Extract the [X, Y] coordinate from the center of the cell holding the provided text.  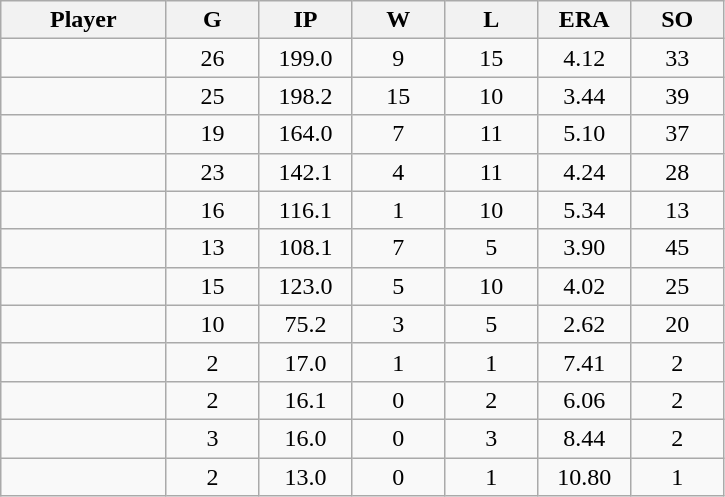
4 [398, 172]
Player [84, 20]
9 [398, 58]
23 [212, 172]
20 [678, 324]
198.2 [306, 96]
W [398, 20]
2.62 [584, 324]
3.90 [584, 248]
3.44 [584, 96]
10.80 [584, 477]
4.12 [584, 58]
7.41 [584, 362]
ERA [584, 20]
33 [678, 58]
6.06 [584, 400]
123.0 [306, 286]
13.0 [306, 477]
39 [678, 96]
8.44 [584, 438]
37 [678, 134]
26 [212, 58]
19 [212, 134]
108.1 [306, 248]
16.0 [306, 438]
17.0 [306, 362]
5.34 [584, 210]
4.02 [584, 286]
5.10 [584, 134]
4.24 [584, 172]
142.1 [306, 172]
116.1 [306, 210]
L [492, 20]
164.0 [306, 134]
45 [678, 248]
28 [678, 172]
G [212, 20]
SO [678, 20]
IP [306, 20]
16 [212, 210]
75.2 [306, 324]
16.1 [306, 400]
199.0 [306, 58]
